Locate the cell with the specified text and output its (x, y) center coordinate. 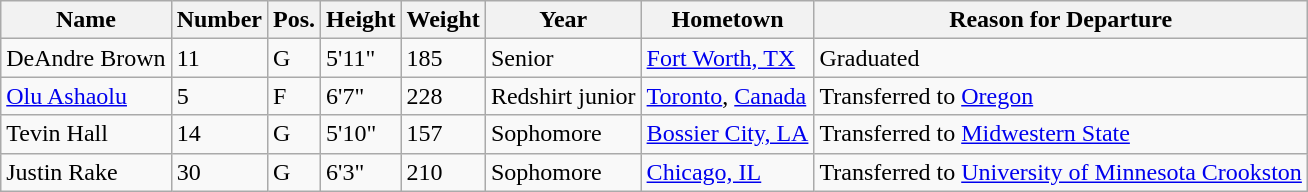
Graduated (1060, 58)
Height (361, 20)
157 (443, 134)
Justin Rake (86, 172)
Chicago, IL (728, 172)
6'3" (361, 172)
5 (219, 96)
Toronto, Canada (728, 96)
Transferred to Oregon (1060, 96)
30 (219, 172)
14 (219, 134)
Number (219, 20)
210 (443, 172)
Tevin Hall (86, 134)
Transferred to University of Minnesota Crookston (1060, 172)
Name (86, 20)
11 (219, 58)
Senior (563, 58)
F (294, 96)
Redshirt junior (563, 96)
Hometown (728, 20)
228 (443, 96)
Bossier City, LA (728, 134)
Weight (443, 20)
5'11" (361, 58)
Pos. (294, 20)
Reason for Departure (1060, 20)
Transferred to Midwestern State (1060, 134)
Olu Ashaolu (86, 96)
DeAndre Brown (86, 58)
Fort Worth, TX (728, 58)
6'7" (361, 96)
185 (443, 58)
5'10" (361, 134)
Year (563, 20)
